Pinpoint the cell where the given text exists, returning its [X, Y] midpoint coordinate. 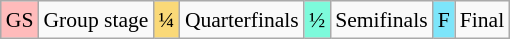
Final [482, 20]
GS [20, 20]
Group stage [96, 20]
Quarterfinals [242, 20]
F [444, 20]
¼ [166, 20]
Semifinals [381, 20]
½ [317, 20]
